Return the [X, Y] coordinate for the center point of the cell that contains the specified text.  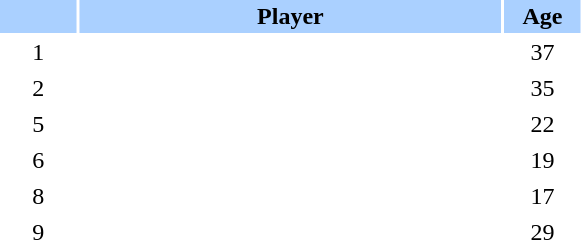
Age [542, 16]
8 [38, 196]
17 [542, 196]
35 [542, 88]
5 [38, 124]
19 [542, 160]
37 [542, 52]
1 [38, 52]
22 [542, 124]
Player [291, 16]
6 [38, 160]
2 [38, 88]
